Output the [x, y] coordinate of the center of the cell containing the given text.  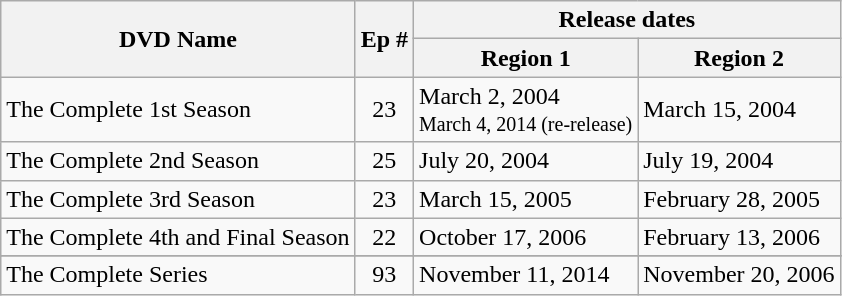
March 15, 2005 [526, 199]
93 [384, 275]
The Complete 3rd Season [178, 199]
25 [384, 161]
February 13, 2006 [739, 237]
The Complete 2nd Season [178, 161]
22 [384, 237]
The Complete Series [178, 275]
November 11, 2014 [526, 275]
March 2, 2004March 4, 2014 (re-release) [526, 110]
July 20, 2004 [526, 161]
July 19, 2004 [739, 161]
DVD Name [178, 39]
October 17, 2006 [526, 237]
March 15, 2004 [739, 110]
Region 1 [526, 58]
November 20, 2006 [739, 275]
Ep # [384, 39]
The Complete 1st Season [178, 110]
February 28, 2005 [739, 199]
Region 2 [739, 58]
The Complete 4th and Final Season [178, 237]
Release dates [628, 20]
